Search for the cell housing the specified text and yield its [X, Y] center coordinate. 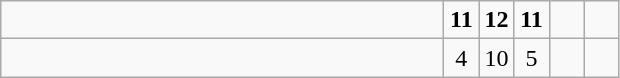
10 [496, 58]
5 [532, 58]
12 [496, 20]
4 [462, 58]
